Identify which cell holds the provided text, then report its (X, Y) central coordinate. 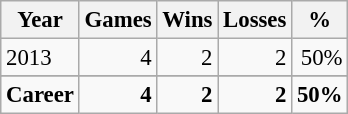
Career (40, 95)
Games (118, 20)
Year (40, 20)
Losses (255, 20)
Wins (188, 20)
% (320, 20)
2013 (40, 58)
